Pinpoint the cell where the given text exists, returning its [x, y] midpoint coordinate. 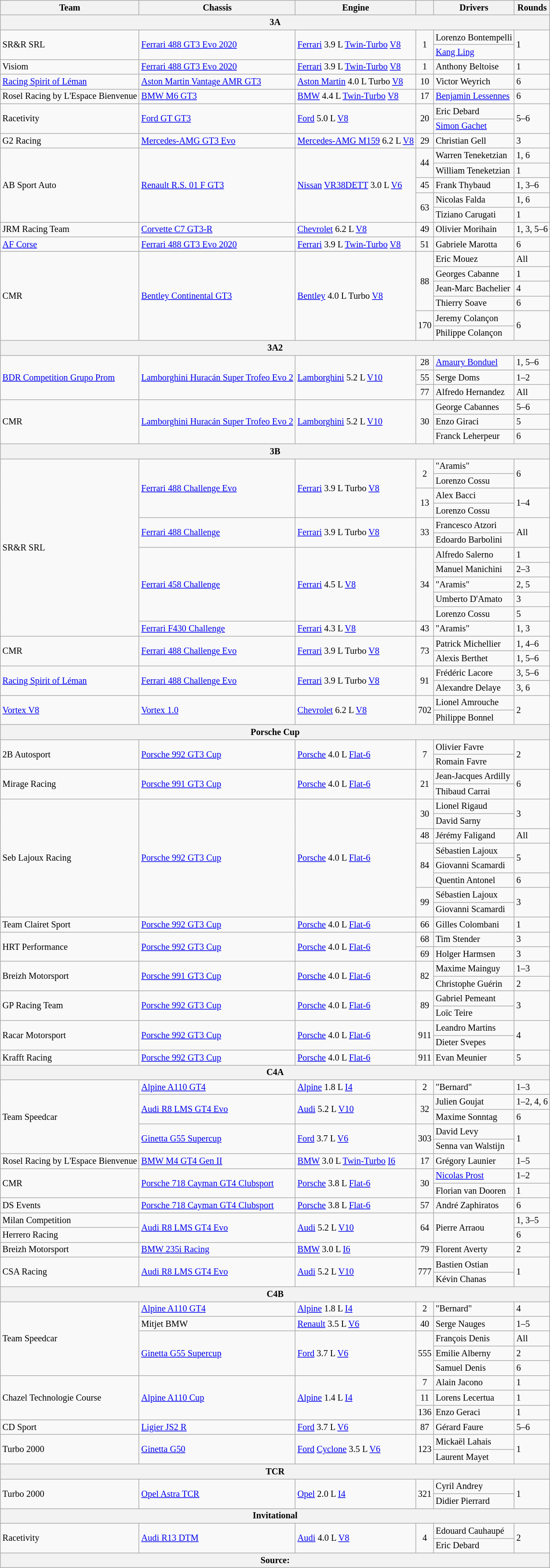
3A [275, 22]
Team Clairet Sport [70, 924]
Edoardo Barbolini [474, 540]
Lorens Lecertua [474, 1398]
3, 5–6 [532, 673]
33 [425, 532]
Jérémy Faligand [474, 836]
Ferrari 4.3 L V8 [356, 629]
Audi 4.0 L V8 [356, 1538]
Olivier Favre [474, 747]
Alain Jacono [474, 1383]
Tim Stender [474, 939]
Didier Pierrard [474, 1501]
Milan Competition [70, 1220]
Loïc Teire [474, 1013]
44 [425, 163]
Gabriel Pemeant [474, 998]
Grégory Launier [474, 1161]
Vortex 1.0 [217, 710]
Bentley 4.0 L Turbo V8 [356, 296]
66 [425, 924]
Nicolas Prost [474, 1176]
28 [425, 362]
Team [70, 7]
20 [425, 119]
C4A [275, 1072]
Christophe Guérin [474, 984]
Quentin Antonel [474, 880]
303 [425, 1139]
David Sarny [474, 821]
Mickaël Lahais [474, 1442]
1–4 [532, 503]
Romain Favre [474, 762]
BMW M4 GT4 Gen II [217, 1161]
Ford Cyclone 3.5 L V6 [356, 1449]
87 [425, 1427]
73 [425, 651]
Dieter Svepes [474, 1043]
Samuel Denis [474, 1368]
Aston Martin 4.0 L Turbo V8 [356, 82]
CD Sport [70, 1427]
Corvette C7 GT3-R [217, 229]
BMW 4.4 L Twin-Turbo V8 [356, 96]
702 [425, 710]
AB Sport Auto [70, 185]
Vortex V8 [70, 710]
32 [425, 1109]
Serge Doms [474, 377]
51 [425, 244]
Enzo Giraci [474, 422]
68 [425, 939]
David Levy [474, 1131]
Racar Motorsport [70, 1035]
Alexandre Delaye [474, 688]
1–2, 4, 6 [532, 1102]
43 [425, 629]
Pierre Arraou [474, 1228]
Frédéric Lacore [474, 673]
136 [425, 1412]
Ferrari F430 Challenge [217, 629]
Opel 2.0 L I4 [356, 1494]
Ligier JS2 R [217, 1427]
Bastien Ostian [474, 1264]
Serge Nauges [474, 1324]
57 [425, 1205]
21 [425, 784]
64 [425, 1228]
William Teneketzian [474, 170]
Ferrari 4.5 L V8 [356, 584]
Krafft Racing [70, 1057]
Leandro Martins [474, 1028]
Kang Ling [474, 52]
Patrick Michellier [474, 644]
George Cabannes [474, 407]
Kévin Chanas [474, 1279]
49 [425, 229]
Francesco Atzori [474, 525]
1, 3, 5–6 [532, 229]
Alpine 1.4 L I4 [356, 1397]
Edouard Cauhaupé [474, 1531]
88 [425, 281]
79 [425, 1249]
1, 4–6 [532, 644]
Victor Weyrich [474, 82]
BMW 3.0 L I6 [356, 1249]
Enzo Geraci [474, 1412]
Cyril Andrey [474, 1486]
Lionel Amrouche [474, 703]
Renault 3.5 L V6 [356, 1324]
63 [425, 207]
1, 3 [532, 629]
11 [425, 1398]
Emilie Alberny [474, 1353]
HRT Performance [70, 946]
Ford GT GT3 [217, 119]
2B Autosport [70, 754]
10 [425, 82]
Evan Meunier [474, 1057]
Amaury Bonduel [474, 362]
89 [425, 1005]
Warren Teneketzian [474, 156]
Jeremy Colançon [474, 318]
Laurent Mayet [474, 1457]
Gilles Colombani [474, 924]
3, 6 [532, 688]
Simon Gachet [474, 126]
Lorenzo Bontempelli [474, 37]
Rounds [532, 7]
C4B [275, 1294]
55 [425, 377]
Chassis [217, 7]
Holger Harmsen [474, 954]
34 [425, 584]
Florent Averty [474, 1249]
1, 3–5 [532, 1220]
G2 Racing [70, 141]
Thierry Soave [474, 303]
1, 3–6 [532, 185]
Maxime Mainguy [474, 969]
Mercedes-AMG M159 6.2 L V8 [356, 141]
13 [425, 503]
Jean-Marc Bachelier [474, 289]
84 [425, 865]
Tiziano Carugati [474, 215]
45 [425, 185]
Invitational [275, 1516]
BMW 3.0 L Twin-Turbo I6 [356, 1161]
Visiom [70, 67]
AF Corse [70, 244]
Aston Martin Vantage AMR GT3 [217, 82]
Gérard Faure [474, 1427]
40 [425, 1324]
Mirage Racing [70, 784]
Olivier Morihain [474, 229]
170 [425, 325]
Franck Leherpeur [474, 436]
Bentley Continental GT3 [217, 296]
BDR Competition Grupo Prom [70, 377]
321 [425, 1494]
Gabriele Marotta [474, 244]
Ginetta G50 [217, 1449]
555 [425, 1353]
Eric Mouez [474, 259]
Porsche Cup [275, 732]
Alfredo Hernandez [474, 392]
Mercedes-AMG GT3 Evo [217, 141]
Ferrari 488 Challenge [217, 532]
48 [425, 836]
CSA Racing [70, 1271]
BMW M6 GT3 [217, 96]
29 [425, 141]
Thibaud Carrai [474, 791]
Florian van Dooren [474, 1191]
Source: [275, 1560]
Lionel Rigaud [474, 806]
Opel Astra TCR [217, 1494]
Manuel Manichini [474, 569]
3A2 [275, 348]
Frank Thybaud [474, 185]
Benjamin Lessennes [474, 96]
Alpine A110 Cup [217, 1397]
Mitjet BMW [217, 1324]
Engine [356, 7]
Jean-Jacques Ardilly [474, 776]
JRM Racing Team [70, 229]
69 [425, 954]
77 [425, 392]
Alfredo Salerno [474, 555]
Christian Gell [474, 141]
2, 5 [532, 584]
123 [425, 1449]
TCR [275, 1471]
Ford 5.0 L V8 [356, 119]
Herrero Racing [70, 1235]
777 [425, 1271]
99 [425, 902]
BMW 235i Racing [217, 1249]
Alex Bacci [474, 496]
2–3 [532, 569]
Senna van Walstijn [474, 1146]
Nissan VR38DETT 3.0 L V6 [356, 185]
Audi R13 DTM [217, 1538]
Philippe Colançon [474, 333]
Alexis Berthet [474, 658]
3B [275, 451]
Philippe Bonnel [474, 717]
Drivers [474, 7]
Anthony Beltoise [474, 67]
GP Racing Team [70, 1005]
Ferrari 458 Challenge [217, 584]
Umberto D'Amato [474, 599]
Nicolas Falda [474, 200]
Georges Cabanne [474, 274]
Seb Lajoux Racing [70, 858]
Renault R.S. 01 F GT3 [217, 185]
François Denis [474, 1338]
91 [425, 680]
Julien Goujat [474, 1102]
DS Events [70, 1205]
Maxime Sonntag [474, 1117]
82 [425, 976]
André Zaphiratos [474, 1205]
Chazel Technologie Course [70, 1397]
